Pinpoint the cell where the given text exists, returning its (x, y) midpoint coordinate. 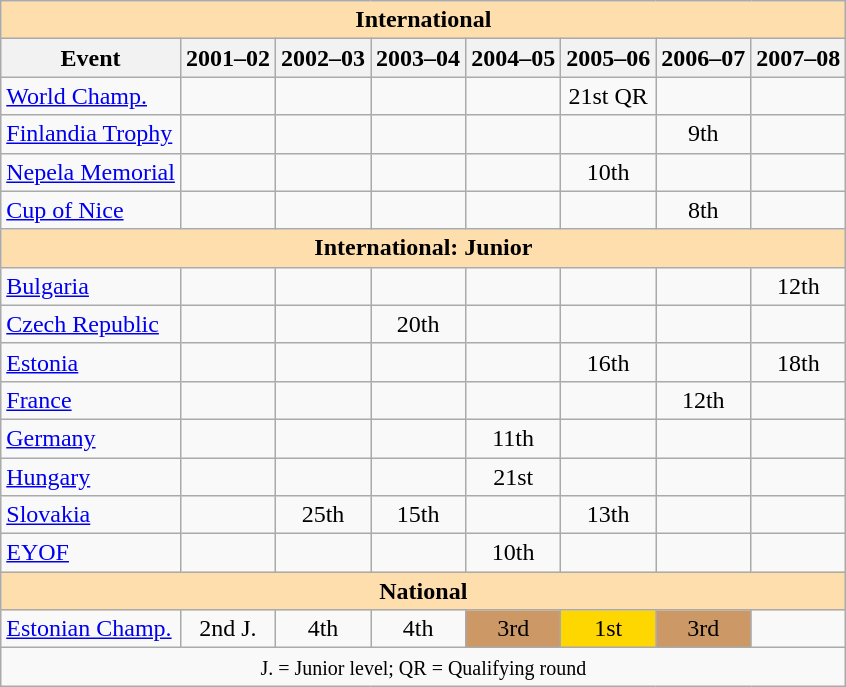
International (424, 20)
2006–07 (704, 58)
2005–06 (608, 58)
Bulgaria (91, 286)
France (91, 400)
Event (91, 58)
2nd J. (228, 629)
J. = Junior level; QR = Qualifying round (424, 667)
8th (704, 210)
Germany (91, 438)
Slovakia (91, 515)
20th (418, 324)
21st (514, 477)
Cup of Nice (91, 210)
25th (322, 515)
EYOF (91, 553)
21st QR (608, 96)
16th (608, 362)
Hungary (91, 477)
International: Junior (424, 248)
Estonia (91, 362)
2001–02 (228, 58)
Nepela Memorial (91, 172)
World Champ. (91, 96)
Czech Republic (91, 324)
Finlandia Trophy (91, 134)
13th (608, 515)
National (424, 591)
2003–04 (418, 58)
2002–03 (322, 58)
11th (514, 438)
1st (608, 629)
2007–08 (798, 58)
18th (798, 362)
9th (704, 134)
15th (418, 515)
Estonian Champ. (91, 629)
2004–05 (514, 58)
